Find where the given text appears and provide that cell's center as [x, y] coordinate. 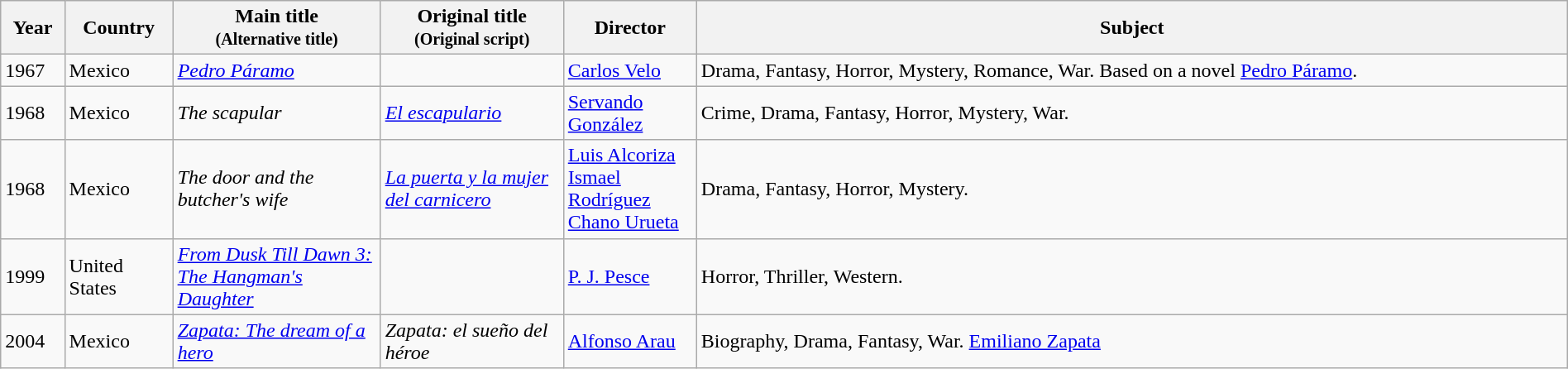
Carlos Velo [630, 70]
Luis AlcorizaIsmael RodríguezChano Urueta [630, 189]
P. J. Pesce [630, 276]
Subject [1131, 28]
1999 [33, 276]
Zapata: The dream of a hero [276, 341]
2004 [33, 341]
Drama, Fantasy, Horror, Mystery, Romance, War. Based on a novel Pedro Páramo. [1131, 70]
The scapular [276, 113]
Alfonso Arau [630, 341]
Director [630, 28]
Biography, Drama, Fantasy, War. Emiliano Zapata [1131, 341]
Horror, Thriller, Western. [1131, 276]
1967 [33, 70]
El escapulario [471, 113]
From Dusk Till Dawn 3: The Hangman's Daughter [276, 276]
Original title(Original script) [471, 28]
Year [33, 28]
La puerta y la mujer del carnicero [471, 189]
Drama, Fantasy, Horror, Mystery. [1131, 189]
Servando González [630, 113]
Pedro Páramo [276, 70]
Main title(Alternative title) [276, 28]
United States [119, 276]
Country [119, 28]
The door and the butcher's wife [276, 189]
Zapata: el sueño del héroe [471, 341]
Crime, Drama, Fantasy, Horror, Mystery, War. [1131, 113]
